Detect which cell encompasses the target text, then output its [x, y] center coordinate. 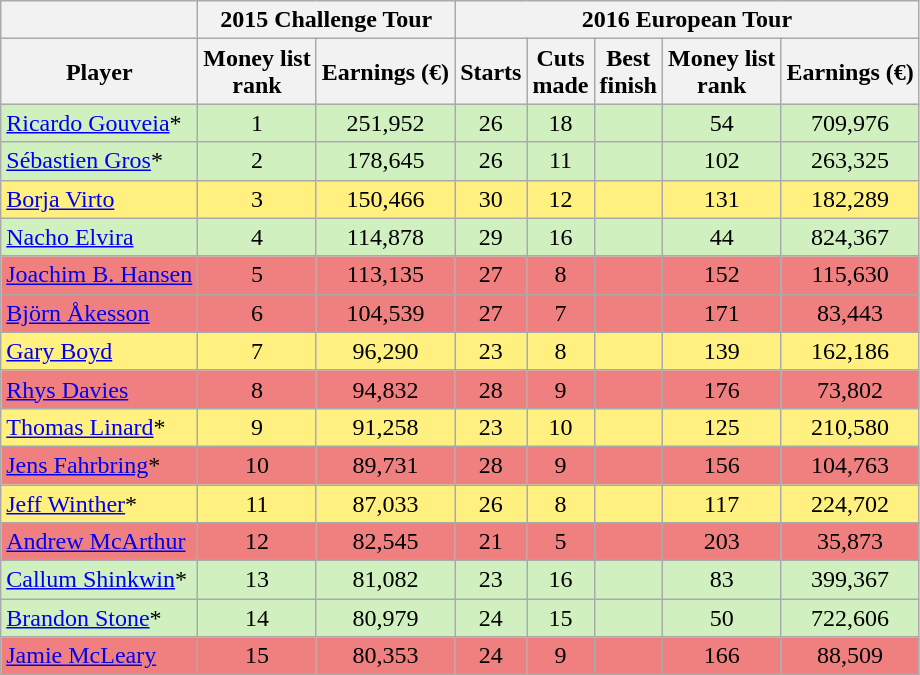
96,290 [385, 351]
50 [721, 618]
182,289 [850, 199]
131 [721, 199]
709,976 [850, 123]
Rhys Davies [100, 389]
176 [721, 389]
Cutsmade [560, 72]
Sébastien Gros* [100, 161]
83,443 [850, 313]
150,466 [385, 199]
83 [721, 580]
94,832 [385, 389]
113,135 [385, 275]
89,731 [385, 465]
Player [100, 72]
Nacho Elvira [100, 237]
29 [491, 237]
80,979 [385, 618]
Bestfinish [628, 72]
Brandon Stone* [100, 618]
Borja Virto [100, 199]
44 [721, 237]
399,367 [850, 580]
30 [491, 199]
824,367 [850, 237]
115,630 [850, 275]
Gary Boyd [100, 351]
81,082 [385, 580]
251,952 [385, 123]
82,545 [385, 542]
117 [721, 503]
4 [257, 237]
80,353 [385, 656]
18 [560, 123]
88,509 [850, 656]
35,873 [850, 542]
21 [491, 542]
73,802 [850, 389]
104,539 [385, 313]
722,606 [850, 618]
Jamie McLeary [100, 656]
Jens Fahrbring* [100, 465]
104,763 [850, 465]
224,702 [850, 503]
2015 Challenge Tour [326, 20]
3 [257, 199]
139 [721, 351]
114,878 [385, 237]
178,645 [385, 161]
Jeff Winther* [100, 503]
6 [257, 313]
152 [721, 275]
54 [721, 123]
Andrew McArthur [100, 542]
203 [721, 542]
263,325 [850, 161]
13 [257, 580]
91,258 [385, 427]
Joachim B. Hansen [100, 275]
2016 European Tour [688, 20]
14 [257, 618]
156 [721, 465]
Callum Shinkwin* [100, 580]
Ricardo Gouveia* [100, 123]
171 [721, 313]
1 [257, 123]
125 [721, 427]
Björn Åkesson [100, 313]
210,580 [850, 427]
102 [721, 161]
2 [257, 161]
166 [721, 656]
87,033 [385, 503]
162,186 [850, 351]
Starts [491, 72]
Thomas Linard* [100, 427]
